Locate the cell with the specified text and output its (X, Y) center coordinate. 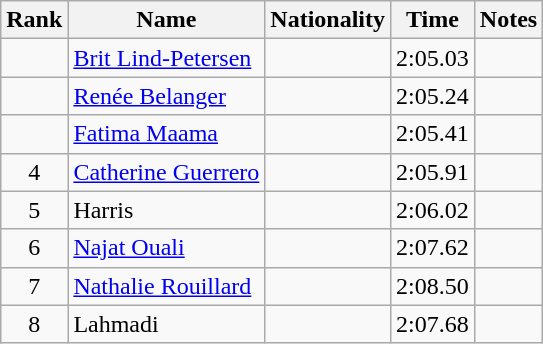
Renée Belanger (166, 96)
2:07.68 (433, 324)
2:08.50 (433, 286)
2:05.24 (433, 96)
Catherine Guerrero (166, 172)
Nathalie Rouillard (166, 286)
7 (34, 286)
Notes (508, 20)
2:05.41 (433, 134)
2:05.03 (433, 58)
Najat Ouali (166, 248)
Rank (34, 20)
2:05.91 (433, 172)
2:06.02 (433, 210)
Time (433, 20)
Name (166, 20)
Lahmadi (166, 324)
Harris (166, 210)
Fatima Maama (166, 134)
6 (34, 248)
Brit Lind-Petersen (166, 58)
2:07.62 (433, 248)
5 (34, 210)
4 (34, 172)
8 (34, 324)
Nationality (328, 20)
